Search for the cell housing the specified text and yield its [X, Y] center coordinate. 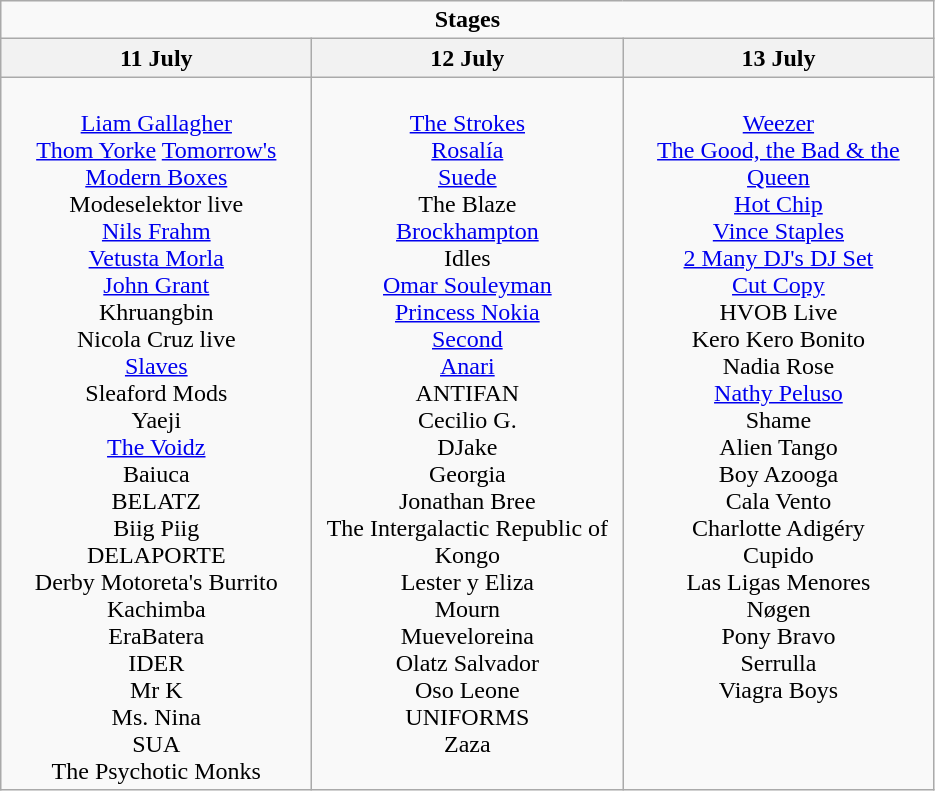
12 July [468, 58]
13 July [778, 58]
11 July [156, 58]
Stages [468, 20]
